For the text-containing cell, return its midpoint in (x, y) coordinate format. 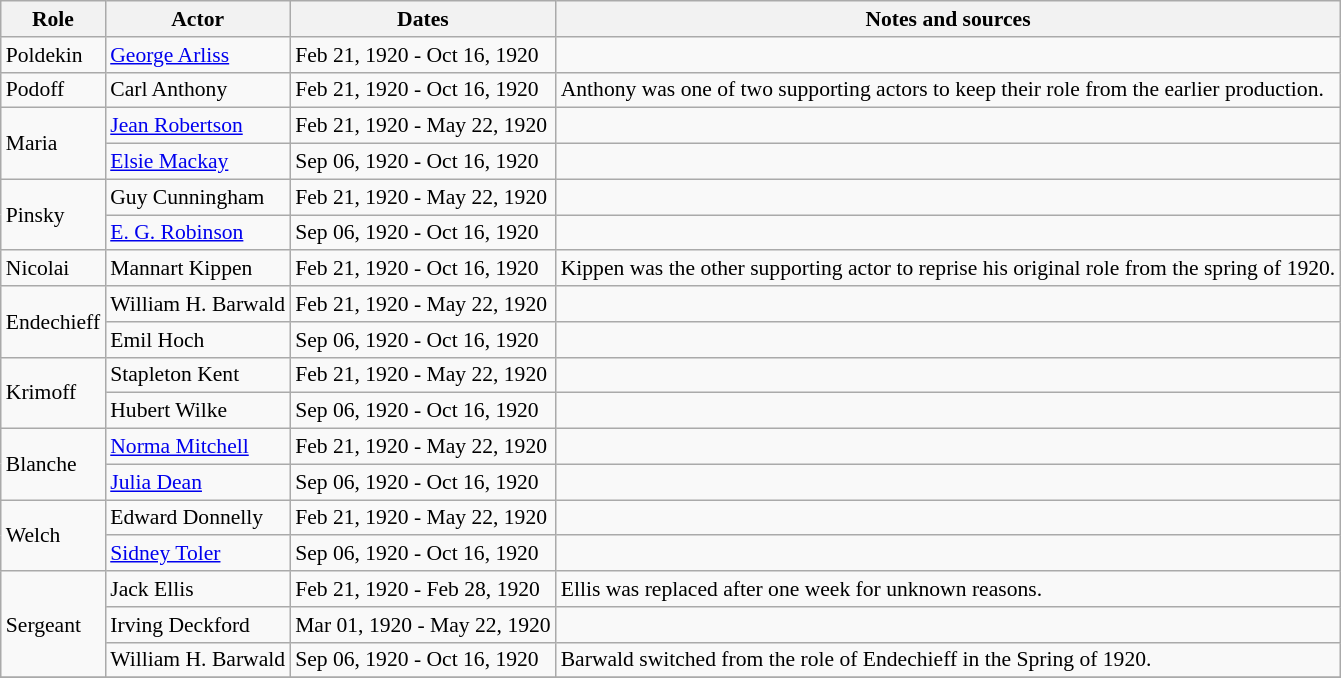
Welch (53, 536)
Guy Cunningham (198, 197)
Podoff (53, 90)
Dates (423, 19)
Feb 21, 1920 - Feb 28, 1920 (423, 589)
Maria (53, 144)
Emil Hoch (198, 340)
Carl Anthony (198, 90)
Barwald switched from the role of Endechieff in the Spring of 1920. (948, 660)
Poldekin (53, 55)
Hubert Wilke (198, 411)
Norma Mitchell (198, 447)
Irving Deckford (198, 625)
Elsie Mackay (198, 162)
Anthony was one of two supporting actors to keep their role from the earlier production. (948, 90)
George Arliss (198, 55)
Pinsky (53, 214)
Mar 01, 1920 - May 22, 1920 (423, 625)
Sergeant (53, 624)
Mannart Kippen (198, 269)
Blanche (53, 464)
Ellis was replaced after one week for unknown reasons. (948, 589)
Jean Robertson (198, 126)
Kippen was the other supporting actor to reprise his original role from the spring of 1920. (948, 269)
Role (53, 19)
E. G. Robinson (198, 233)
Notes and sources (948, 19)
Sidney Toler (198, 554)
Actor (198, 19)
Krimoff (53, 392)
Julia Dean (198, 482)
Endechieff (53, 322)
Jack Ellis (198, 589)
Nicolai (53, 269)
Stapleton Kent (198, 375)
Edward Donnelly (198, 518)
